Return [X, Y] of the center of cell containing provided text 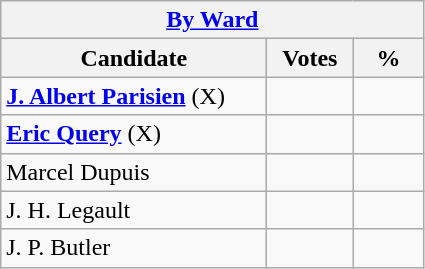
Votes [310, 58]
By Ward [212, 20]
Candidate [134, 58]
Eric Query (X) [134, 134]
Marcel Dupuis [134, 172]
J. P. Butler [134, 248]
J. H. Legault [134, 210]
% [388, 58]
J. Albert Parisien (X) [134, 96]
